Output the [x, y] coordinate of the center of the cell containing the given text.  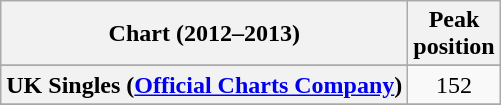
152 [454, 85]
Peakposition [454, 34]
UK Singles (Official Charts Company) [204, 85]
Chart (2012–2013) [204, 34]
